Return [x, y] of the center of cell containing provided text 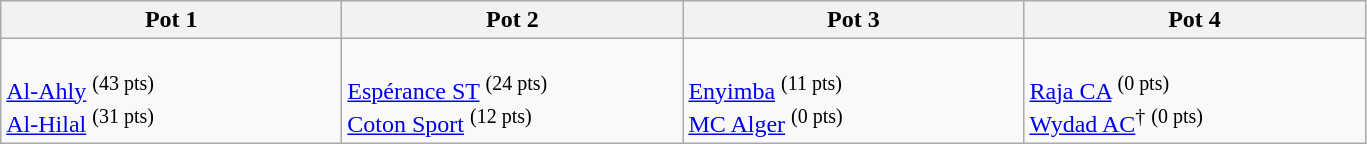
Al-Ahly (43 pts) Al-Hilal (31 pts) [172, 92]
Enyimba (11 pts) MC Alger (0 pts) [854, 92]
Pot 2 [512, 20]
Raja CA (0 pts) Wydad AC† (0 pts) [1194, 92]
Pot 3 [854, 20]
Pot 1 [172, 20]
Espérance ST (24 pts) Coton Sport (12 pts) [512, 92]
Pot 4 [1194, 20]
